Output the [x, y] coordinate of the center of the cell containing the given text.  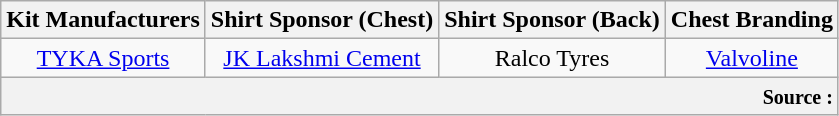
JK Lakshmi Cement [322, 58]
Source : [420, 96]
Valvoline [752, 58]
Kit Manufacturers [104, 20]
TYKA Sports [104, 58]
Ralco Tyres [552, 58]
Chest Branding [752, 20]
Shirt Sponsor (Chest) [322, 20]
Shirt Sponsor (Back) [552, 20]
